Output the [X, Y] coordinate of the center of the cell containing the given text.  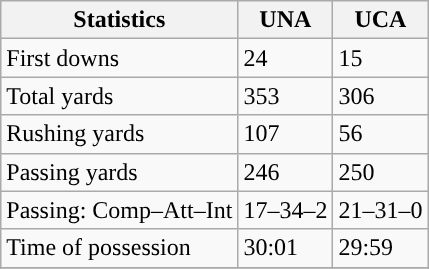
250 [380, 172]
107 [286, 134]
24 [286, 58]
306 [380, 96]
Passing: Comp–Att–Int [120, 210]
56 [380, 134]
246 [286, 172]
21–31–0 [380, 210]
Total yards [120, 96]
Time of possession [120, 248]
First downs [120, 58]
Statistics [120, 20]
17–34–2 [286, 210]
Passing yards [120, 172]
UNA [286, 20]
Rushing yards [120, 134]
29:59 [380, 248]
30:01 [286, 248]
15 [380, 58]
UCA [380, 20]
353 [286, 96]
